Provide the (X, Y) coordinate of the cell's center where the given text is located.  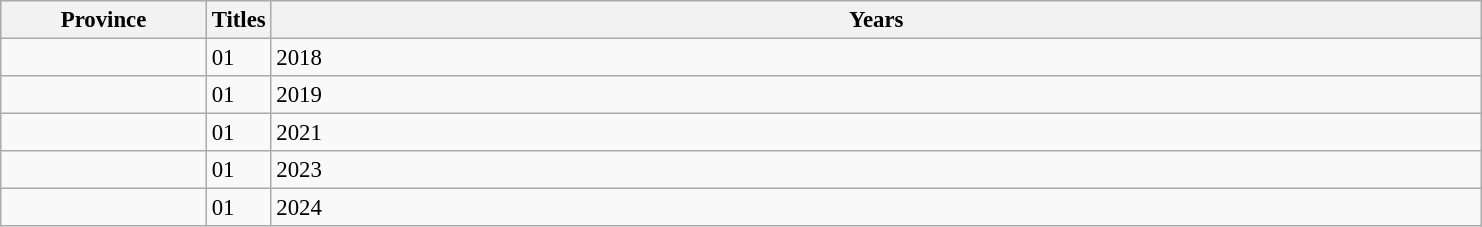
Titles (238, 20)
2024 (876, 208)
2021 (876, 133)
Years (876, 20)
2018 (876, 58)
2023 (876, 170)
2019 (876, 95)
Province (104, 20)
